For the text-containing cell, return its midpoint in (X, Y) coordinate format. 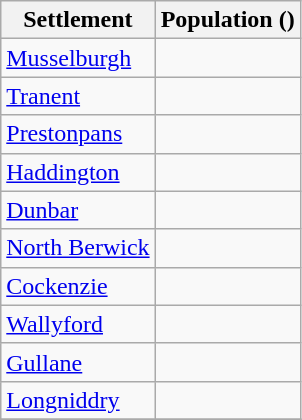
North Berwick (78, 248)
Wallyford (78, 324)
Musselburgh (78, 58)
Longniddry (78, 400)
Settlement (78, 20)
Haddington (78, 172)
Cockenzie (78, 286)
Dunbar (78, 210)
Prestonpans (78, 134)
Tranent (78, 96)
Population () (228, 20)
Gullane (78, 362)
